Pinpoint the cell where the given text exists, returning its (x, y) midpoint coordinate. 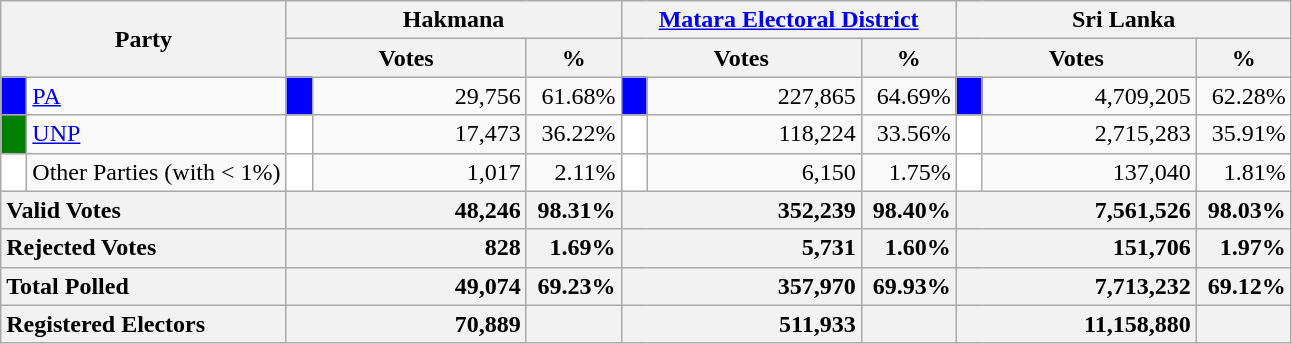
11,158,880 (1076, 324)
48,246 (406, 210)
1.97% (1244, 248)
118,224 (754, 134)
1,017 (419, 172)
17,473 (419, 134)
PA (156, 96)
Matara Electoral District (788, 20)
36.22% (574, 134)
828 (406, 248)
151,706 (1076, 248)
70,889 (406, 324)
2.11% (574, 172)
Sri Lanka (1124, 20)
62.28% (1244, 96)
1.69% (574, 248)
98.03% (1244, 210)
2,715,283 (1089, 134)
7,561,526 (1076, 210)
Valid Votes (144, 210)
352,239 (741, 210)
1.75% (908, 172)
Rejected Votes (144, 248)
1.81% (1244, 172)
Total Polled (144, 286)
1.60% (908, 248)
69.12% (1244, 286)
98.31% (574, 210)
Hakmana (454, 20)
Other Parties (with < 1%) (156, 172)
Registered Electors (144, 324)
4,709,205 (1089, 96)
UNP (156, 134)
98.40% (908, 210)
69.23% (574, 286)
64.69% (908, 96)
7,713,232 (1076, 286)
29,756 (419, 96)
5,731 (741, 248)
Party (144, 39)
33.56% (908, 134)
61.68% (574, 96)
69.93% (908, 286)
227,865 (754, 96)
357,970 (741, 286)
511,933 (741, 324)
49,074 (406, 286)
137,040 (1089, 172)
6,150 (754, 172)
35.91% (1244, 134)
